Extract the (X, Y) coordinate from the center of the cell holding the provided text.  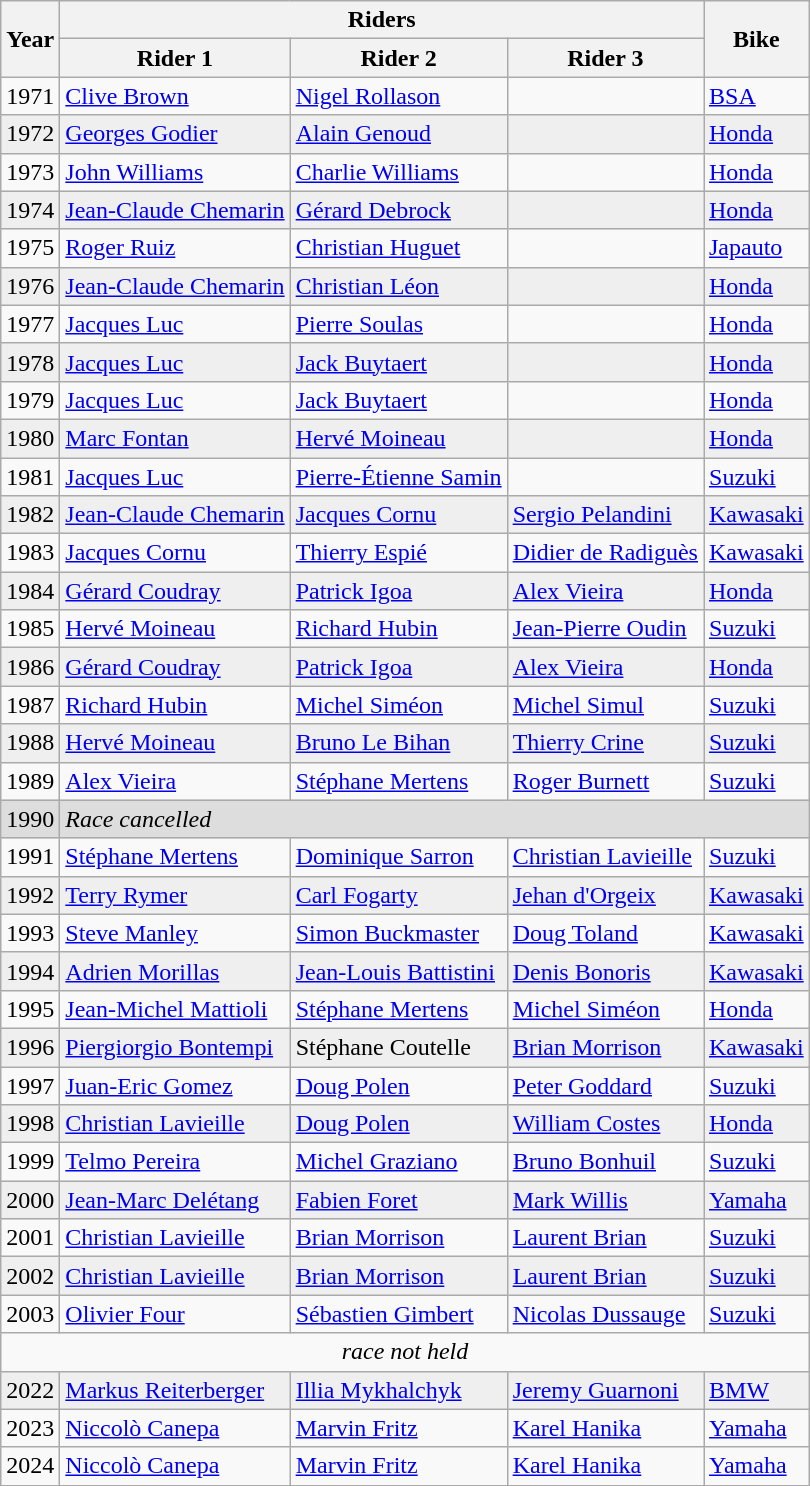
1997 (30, 1085)
William Costes (605, 1124)
1975 (30, 248)
1987 (30, 705)
Alain Genoud (398, 134)
Adrien Morillas (175, 971)
Terry Rymer (175, 895)
Doug Toland (605, 933)
2002 (30, 1276)
2022 (30, 1390)
1980 (30, 438)
Jeremy Guarnoni (605, 1390)
Michel Graziano (398, 1162)
Christian Huguet (398, 248)
Rider 3 (605, 58)
1999 (30, 1162)
Gérard Debrock (398, 210)
Illia Mykhalchyk (398, 1390)
1998 (30, 1124)
Japauto (757, 248)
Thierry Crine (605, 743)
Peter Goddard (605, 1085)
1993 (30, 933)
1996 (30, 1047)
Riders (382, 20)
2003 (30, 1314)
Pierre-Étienne Samin (398, 477)
2000 (30, 1200)
Denis Bonoris (605, 971)
1991 (30, 857)
1992 (30, 895)
Stéphane Coutelle (398, 1047)
Charlie Williams (398, 172)
1985 (30, 629)
1977 (30, 324)
Jean-Pierre Oudin (605, 629)
BMW (757, 1390)
Sergio Pelandini (605, 515)
race not held (405, 1352)
1986 (30, 667)
Telmo Pereira (175, 1162)
Year (30, 39)
Rider 1 (175, 58)
BSA (757, 96)
1984 (30, 591)
Roger Ruiz (175, 248)
1989 (30, 781)
2023 (30, 1428)
Bruno Bonhuil (605, 1162)
Roger Burnett (605, 781)
1988 (30, 743)
Marc Fontan (175, 438)
Nigel Rollason (398, 96)
Pierre Soulas (398, 324)
Jean-Michel Mattioli (175, 1009)
Sébastien Gimbert (398, 1314)
1976 (30, 286)
Steve Manley (175, 933)
Michel Simul (605, 705)
1979 (30, 400)
Nicolas Dussauge (605, 1314)
Jean-Louis Battistini (398, 971)
1981 (30, 477)
Jean-Marc Delétang (175, 1200)
Didier de Radiguès (605, 553)
Thierry Espié (398, 553)
Markus Reiterberger (175, 1390)
Olivier Four (175, 1314)
Dominique Sarron (398, 857)
1973 (30, 172)
Fabien Foret (398, 1200)
1971 (30, 96)
2024 (30, 1466)
Clive Brown (175, 96)
1974 (30, 210)
Jehan d'Orgeix (605, 895)
1972 (30, 134)
Juan-Eric Gomez (175, 1085)
Carl Fogarty (398, 895)
Piergiorgio Bontempi (175, 1047)
1995 (30, 1009)
Race cancelled (434, 819)
Christian Léon (398, 286)
Rider 2 (398, 58)
1982 (30, 515)
Bike (757, 39)
Mark Willis (605, 1200)
Bruno Le Bihan (398, 743)
Simon Buckmaster (398, 933)
1990 (30, 819)
1994 (30, 971)
John Williams (175, 172)
1978 (30, 362)
1983 (30, 553)
Georges Godier (175, 134)
2001 (30, 1238)
